From the cell containing the given text, extract its center point as (X, Y) coordinate. 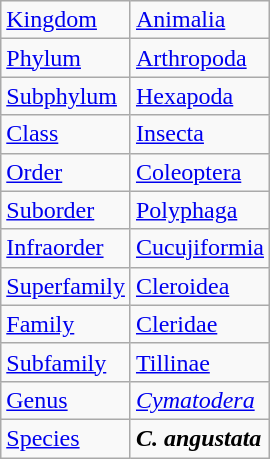
Polyphaga (200, 210)
Genus (66, 400)
Superfamily (66, 286)
Animalia (200, 20)
Subphylum (66, 96)
Class (66, 134)
Coleoptera (200, 172)
Suborder (66, 210)
Hexapoda (200, 96)
Cleroidea (200, 286)
Insecta (200, 134)
Infraorder (66, 248)
C. angustata (200, 438)
Tillinae (200, 362)
Cucujiformia (200, 248)
Family (66, 324)
Arthropoda (200, 58)
Kingdom (66, 20)
Order (66, 172)
Cymatodera (200, 400)
Cleridae (200, 324)
Species (66, 438)
Phylum (66, 58)
Subfamily (66, 362)
